Identify which cell holds the provided text, then report its [x, y] central coordinate. 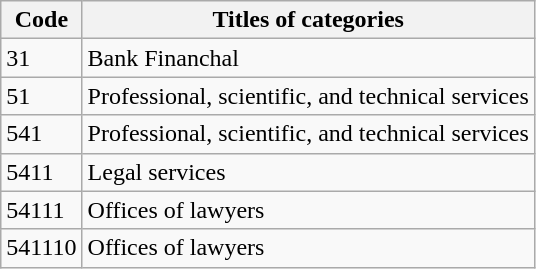
5411 [42, 172]
Code [42, 20]
541 [42, 134]
Titles of categories [308, 20]
541110 [42, 248]
Bank Financhal [308, 58]
54111 [42, 210]
51 [42, 96]
Legal services [308, 172]
31 [42, 58]
